Pinpoint the cell where the given text exists, returning its (x, y) midpoint coordinate. 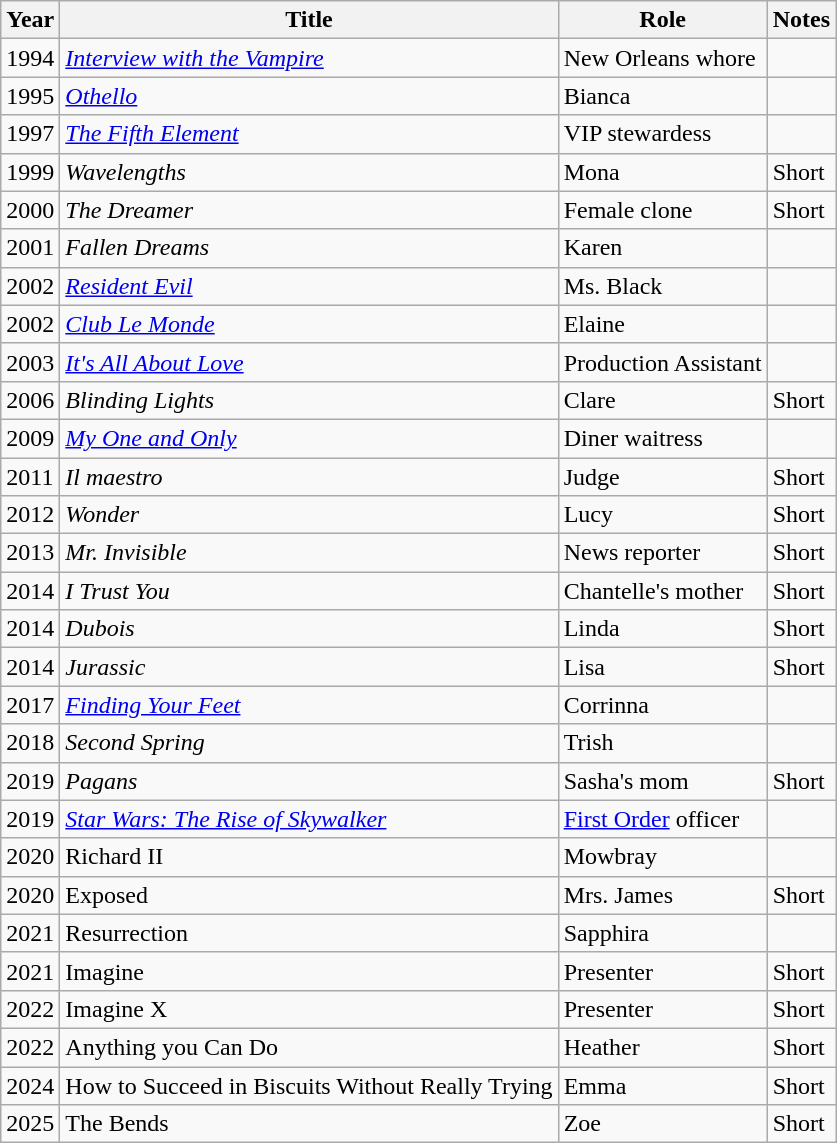
Ms. Black (662, 286)
Bianca (662, 96)
Anything you Can Do (309, 1047)
New Orleans whore (662, 58)
Clare (662, 400)
Resurrection (309, 933)
Role (662, 20)
The Bends (309, 1124)
1994 (30, 58)
2009 (30, 438)
Notes (801, 20)
Wonder (309, 515)
Lucy (662, 515)
Resident Evil (309, 286)
Lisa (662, 667)
How to Succeed in Biscuits Without Really Trying (309, 1085)
Corrinna (662, 705)
Jurassic (309, 667)
2018 (30, 743)
Year (30, 20)
My One and Only (309, 438)
The Dreamer (309, 210)
Karen (662, 248)
It's All About Love (309, 362)
Female clone (662, 210)
Mrs. James (662, 895)
Exposed (309, 895)
Il maestro (309, 477)
2000 (30, 210)
2017 (30, 705)
Production Assistant (662, 362)
Interview with the Vampire (309, 58)
Dubois (309, 629)
Richard II (309, 857)
2025 (30, 1124)
Diner waitress (662, 438)
Trish (662, 743)
2013 (30, 553)
Finding Your Feet (309, 705)
Othello (309, 96)
2006 (30, 400)
Chantelle's mother (662, 591)
Wavelengths (309, 172)
1999 (30, 172)
Heather (662, 1047)
The Fifth Element (309, 134)
Sapphira (662, 933)
First Order officer (662, 819)
VIP stewardess (662, 134)
Club Le Monde (309, 324)
Linda (662, 629)
1995 (30, 96)
Imagine X (309, 1009)
Fallen Dreams (309, 248)
Mr. Invisible (309, 553)
2011 (30, 477)
2003 (30, 362)
I Trust You (309, 591)
Judge (662, 477)
News reporter (662, 553)
2024 (30, 1085)
Imagine (309, 971)
Pagans (309, 781)
Star Wars: The Rise of Skywalker (309, 819)
Elaine (662, 324)
Second Spring (309, 743)
Zoe (662, 1124)
1997 (30, 134)
Sasha's mom (662, 781)
2012 (30, 515)
Mona (662, 172)
Emma (662, 1085)
Mowbray (662, 857)
Title (309, 20)
2001 (30, 248)
Blinding Lights (309, 400)
